Detect which cell encompasses the target text, then output its (x, y) center coordinate. 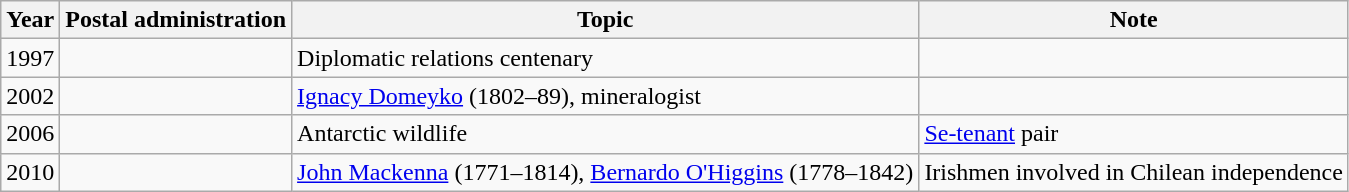
Ignacy Domeyko (1802–89), mineralogist (606, 96)
Diplomatic relations centenary (606, 58)
Postal administration (176, 20)
2006 (30, 134)
John Mackenna (1771–1814), Bernardo O'Higgins (1778–1842) (606, 172)
2010 (30, 172)
Note (1134, 20)
Se-tenant pair (1134, 134)
Antarctic wildlife (606, 134)
Year (30, 20)
Topic (606, 20)
Irishmen involved in Chilean independence (1134, 172)
2002 (30, 96)
1997 (30, 58)
